Return the (X, Y) coordinate for the center point of the cell that contains the specified text.  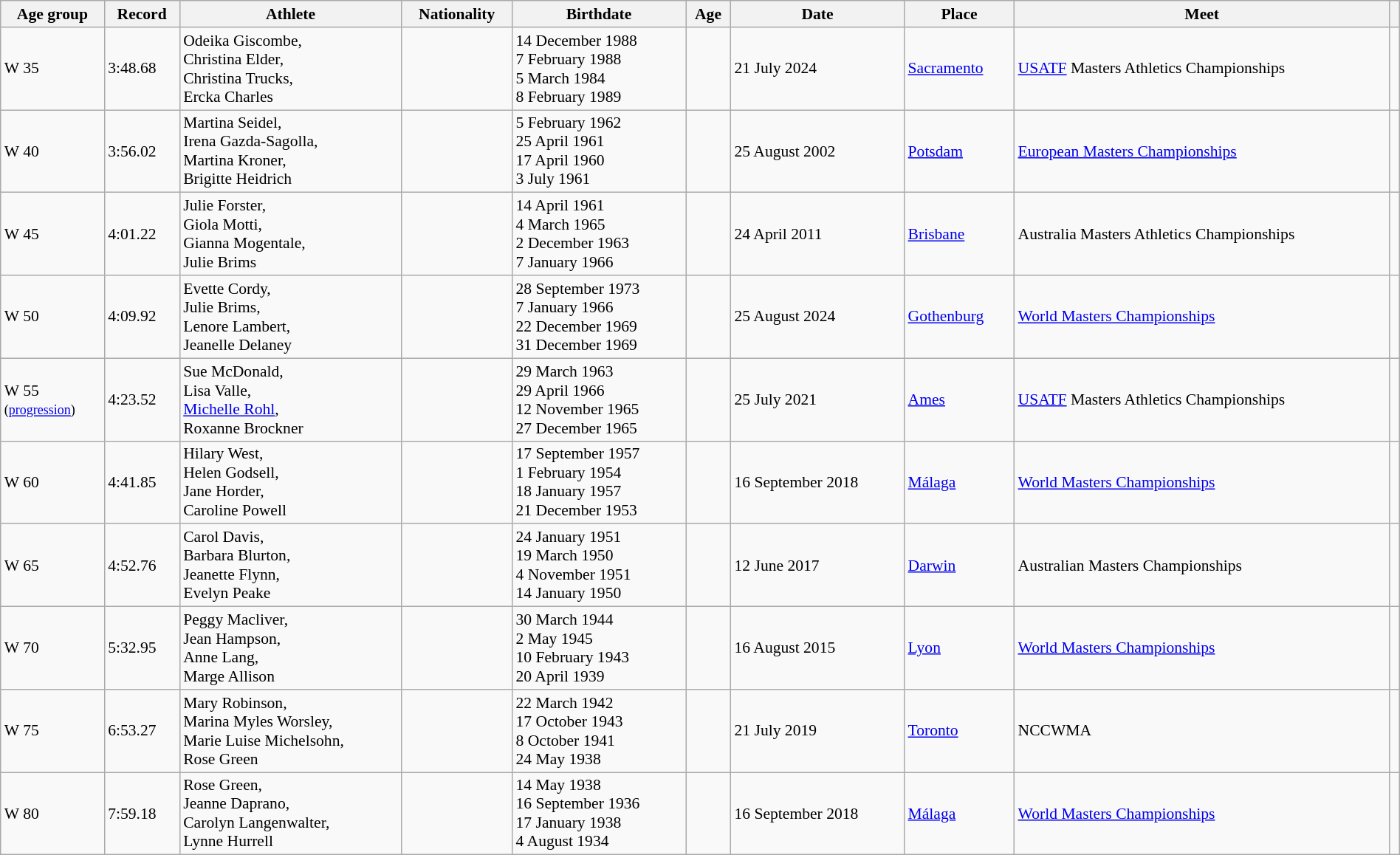
14 May 193816 September 193617 January 19384 August 1934 (598, 814)
W 60 (52, 482)
21 July 2019 (817, 731)
Potsdam (960, 151)
Australian Masters Championships (1202, 566)
5:32.95 (142, 648)
Hilary West,Helen Godsell,Jane Horder,Caroline Powell (291, 482)
Lyon (960, 648)
W 55 (progression) (52, 399)
Age (709, 14)
Darwin (960, 566)
25 August 2002 (817, 151)
Carol Davis,Barbara Blurton,Jeanette Flynn,Evelyn Peake (291, 566)
W 50 (52, 317)
NCCWMA (1202, 731)
Meet (1202, 14)
30 March 19442 May 194510 February 194320 April 1939 (598, 648)
Julie Forster,Giola Motti,Gianna Mogentale,Julie Brims (291, 234)
Athlete (291, 14)
29 March 196329 April 196612 November 196527 December 1965 (598, 399)
W 65 (52, 566)
5 February 196225 April 196117 April 19603 July 1961 (598, 151)
4:52.76 (142, 566)
25 August 2024 (817, 317)
Toronto (960, 731)
Australia Masters Athletics Championships (1202, 234)
24 April 2011 (817, 234)
16 August 2015 (817, 648)
22 March 194217 October 19438 October 194124 May 1938 (598, 731)
17 September 19571 February 195418 January 195721 December 1953 (598, 482)
14 December 19887 February 19885 March 19848 February 1989 (598, 69)
W 35 (52, 69)
28 September 19737 January 196622 December 196931 December 1969 (598, 317)
25 July 2021 (817, 399)
4:23.52 (142, 399)
21 July 2024 (817, 69)
W 40 (52, 151)
Birthdate (598, 14)
Peggy Macliver,Jean Hampson,Anne Lang,Marge Allison (291, 648)
4:01.22 (142, 234)
24 January 195119 March 19504 November 195114 January 1950 (598, 566)
Brisbane (960, 234)
4:41.85 (142, 482)
Gothenburg (960, 317)
Mary Robinson,Marina Myles Worsley,Marie Luise Michelsohn,Rose Green (291, 731)
European Masters Championships (1202, 151)
Odeika Giscombe,Christina Elder,Christina Trucks,Ercka Charles (291, 69)
Nationality (457, 14)
W 75 (52, 731)
Place (960, 14)
Rose Green,Jeanne Daprano,Carolyn Langenwalter,Lynne Hurrell (291, 814)
Date (817, 14)
W 45 (52, 234)
Sue McDonald,Lisa Valle,Michelle Rohl,Roxanne Brockner (291, 399)
Age group (52, 14)
12 June 2017 (817, 566)
Martina Seidel,Irena Gazda-Sagolla,Martina Kroner,Brigitte Heidrich (291, 151)
Ames (960, 399)
14 April 19614 March 19652 December 19637 January 1966 (598, 234)
3:48.68 (142, 69)
4:09.92 (142, 317)
W 70 (52, 648)
7:59.18 (142, 814)
Sacramento (960, 69)
6:53.27 (142, 731)
3:56.02 (142, 151)
Record (142, 14)
W 80 (52, 814)
Evette Cordy,Julie Brims,Lenore Lambert,Jeanelle Delaney (291, 317)
